Return the [x, y] coordinate for the center point of the cell that contains the specified text.  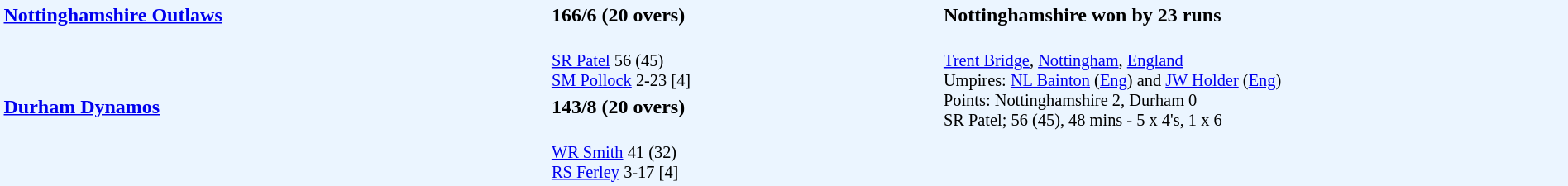
Durham Dynamos [275, 139]
SR Patel 56 (45) SM Pollock 2-23 [4] [744, 61]
166/6 (20 overs) [744, 15]
Nottinghamshire Outlaws [275, 47]
Nottinghamshire won by 23 runs [1254, 15]
143/8 (20 overs) [744, 107]
WR Smith 41 (32) RS Ferley 3-17 [4] [744, 152]
